Determine the (x, y) coordinate at the center of the cell enclosing the given text.  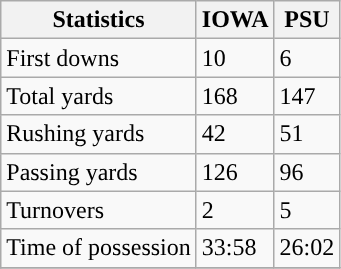
5 (307, 210)
147 (307, 96)
96 (307, 172)
Passing yards (99, 172)
Statistics (99, 20)
2 (235, 210)
42 (235, 134)
Rushing yards (99, 134)
Turnovers (99, 210)
51 (307, 134)
Total yards (99, 96)
26:02 (307, 248)
Time of possession (99, 248)
10 (235, 58)
First downs (99, 58)
PSU (307, 20)
126 (235, 172)
168 (235, 96)
6 (307, 58)
IOWA (235, 20)
33:58 (235, 248)
